Detect which cell encompasses the target text, then output its (X, Y) center coordinate. 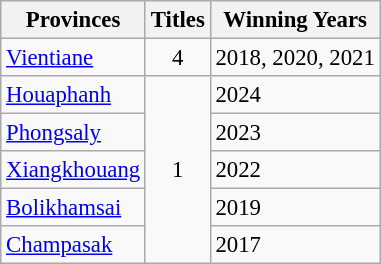
4 (178, 58)
2023 (295, 133)
Vientiane (74, 58)
2024 (295, 95)
2019 (295, 208)
2017 (295, 245)
Winning Years (295, 20)
Phongsaly (74, 133)
Houaphanh (74, 95)
Provinces (74, 20)
2018, 2020, 2021 (295, 58)
1 (178, 170)
Titles (178, 20)
Champasak (74, 245)
Bolikhamsai (74, 208)
2022 (295, 170)
Xiangkhouang (74, 170)
